Provide the [x, y] coordinate of the cell's center where the given text is located.  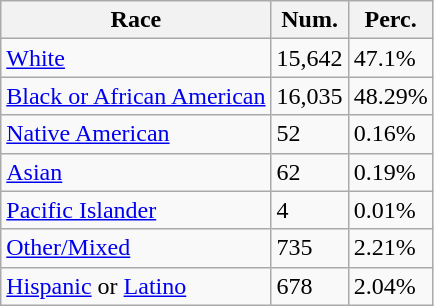
Num. [310, 20]
0.16% [390, 134]
Black or African American [136, 96]
15,642 [310, 58]
48.29% [390, 96]
2.04% [390, 286]
Native American [136, 134]
Pacific Islander [136, 210]
Perc. [390, 20]
4 [310, 210]
0.19% [390, 172]
Hispanic or Latino [136, 286]
White [136, 58]
47.1% [390, 58]
52 [310, 134]
16,035 [310, 96]
Other/Mixed [136, 248]
62 [310, 172]
735 [310, 248]
2.21% [390, 248]
0.01% [390, 210]
Race [136, 20]
678 [310, 286]
Asian [136, 172]
